Identify which cell holds the provided text, then report its (x, y) central coordinate. 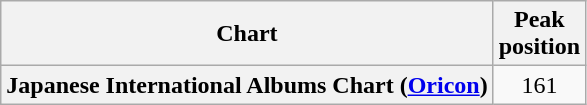
Japanese International Albums Chart (Oricon) (247, 85)
Chart (247, 34)
161 (539, 85)
Peakposition (539, 34)
